Pinpoint the cell where the given text exists, returning its [x, y] midpoint coordinate. 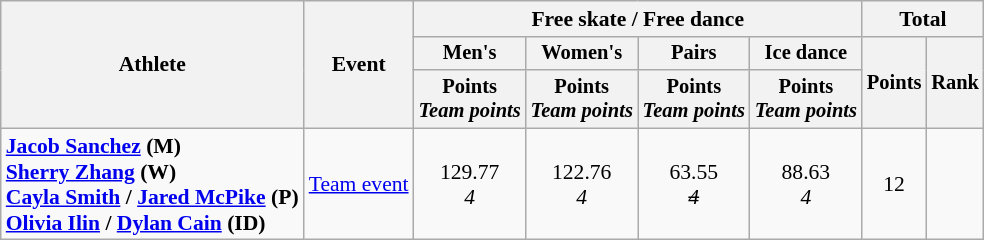
122.764 [582, 184]
Athlete [152, 64]
Points [894, 82]
Team event [359, 184]
Pairs [694, 54]
Rank [955, 82]
Men's [470, 54]
88.634 [806, 184]
Ice dance [806, 54]
129.774 [470, 184]
Jacob Sanchez (M)Sherry Zhang (W)Cayla Smith / Jared McPike (P)Olivia Ilin / Dylan Cain (ID) [152, 184]
Total [923, 19]
63.554 [694, 184]
Free skate / Free dance [638, 19]
Women's [582, 54]
Event [359, 64]
12 [894, 184]
